Output the (x, y) coordinate of the center of the cell containing the given text.  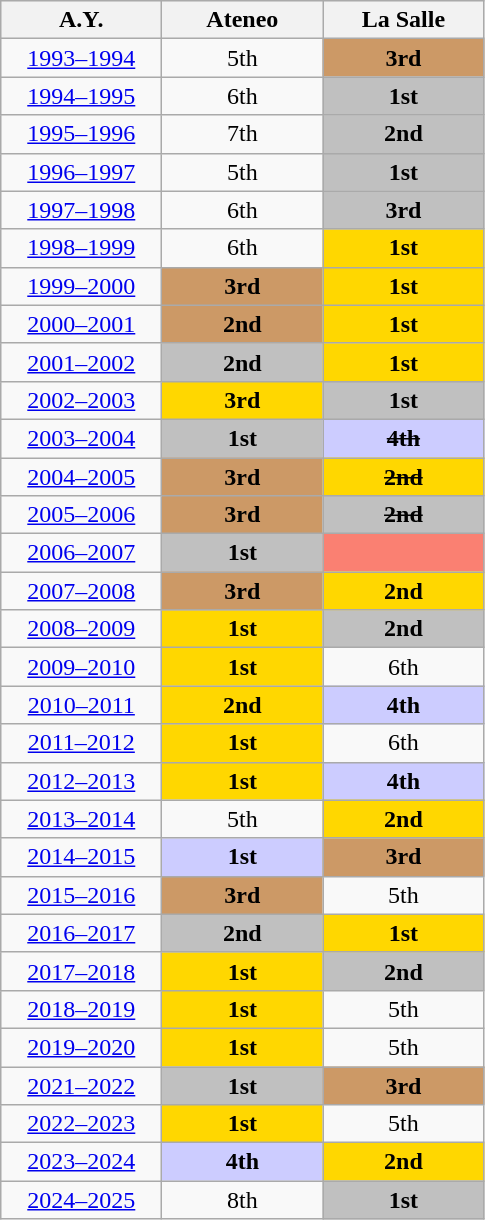
2010–2011 (82, 705)
2009–2010 (82, 667)
2007–2008 (82, 591)
2021–2022 (82, 1085)
2018–2019 (82, 1009)
2000–2001 (82, 324)
La Salle (404, 20)
8th (242, 1200)
1995–1996 (82, 134)
2014–2015 (82, 857)
2002–2003 (82, 400)
2017–2018 (82, 971)
2003–2004 (82, 438)
2019–2020 (82, 1047)
1998–1999 (82, 248)
2008–2009 (82, 629)
2022–2023 (82, 1124)
7th (242, 134)
1999–2000 (82, 286)
2006–2007 (82, 553)
A.Y. (82, 20)
1997–1998 (82, 210)
1996–1997 (82, 172)
2016–2017 (82, 933)
2001–2002 (82, 362)
2004–2005 (82, 477)
2005–2006 (82, 515)
1993–1994 (82, 58)
2015–2016 (82, 895)
Ateneo (242, 20)
1994–1995 (82, 96)
2011–2012 (82, 743)
2012–2013 (82, 781)
2023–2024 (82, 1162)
2024–2025 (82, 1200)
2013–2014 (82, 819)
